Pinpoint the cell where the given text exists, returning its (X, Y) midpoint coordinate. 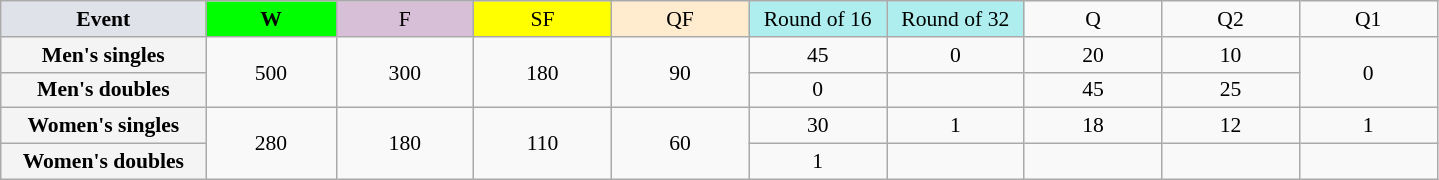
Q1 (1368, 19)
30 (818, 126)
Q2 (1231, 19)
F (405, 19)
SF (543, 19)
Event (104, 19)
25 (1231, 90)
Round of 32 (955, 19)
110 (543, 144)
QF (680, 19)
90 (680, 72)
W (271, 19)
20 (1093, 55)
500 (271, 72)
10 (1231, 55)
300 (405, 72)
280 (271, 144)
Q (1093, 19)
Women's singles (104, 126)
12 (1231, 126)
Men's doubles (104, 90)
18 (1093, 126)
Women's doubles (104, 162)
Round of 16 (818, 19)
60 (680, 144)
Men's singles (104, 55)
